Determine the (x, y) coordinate at the center of the cell enclosing the given text.  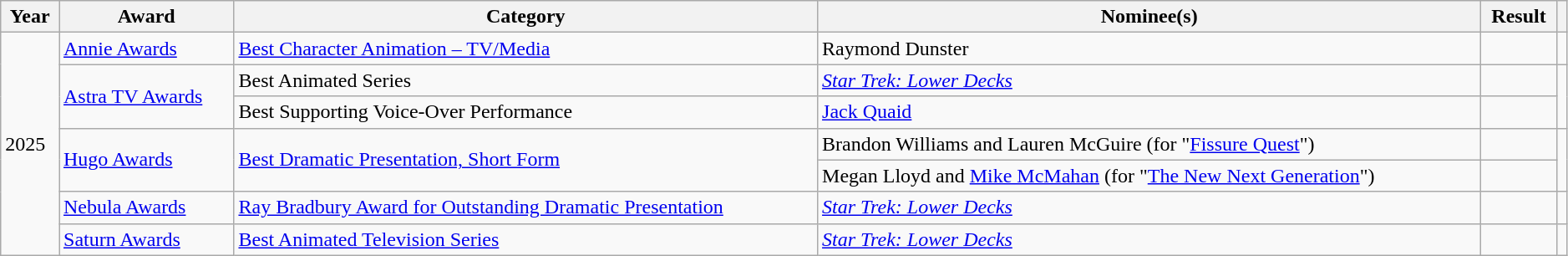
Annie Awards (145, 49)
Result (1519, 17)
Best Character Animation – TV/Media (526, 49)
2025 (30, 144)
Nominee(s) (1149, 17)
Astra TV Awards (145, 96)
Award (145, 17)
Best Dramatic Presentation, Short Form (526, 160)
Nebula Awards (145, 207)
Brandon Williams and Lauren McGuire (for "Fissure Quest") (1149, 144)
Jack Quaid (1149, 112)
Saturn Awards (145, 239)
Best Animated Television Series (526, 239)
Ray Bradbury Award for Outstanding Dramatic Presentation (526, 207)
Year (30, 17)
Best Supporting Voice-Over Performance (526, 112)
Raymond Dunster (1149, 49)
Megan Lloyd and Mike McMahan (for "The New Next Generation") (1149, 176)
Best Animated Series (526, 80)
Category (526, 17)
Hugo Awards (145, 160)
